Pinpoint the cell where the given text exists, returning its [x, y] midpoint coordinate. 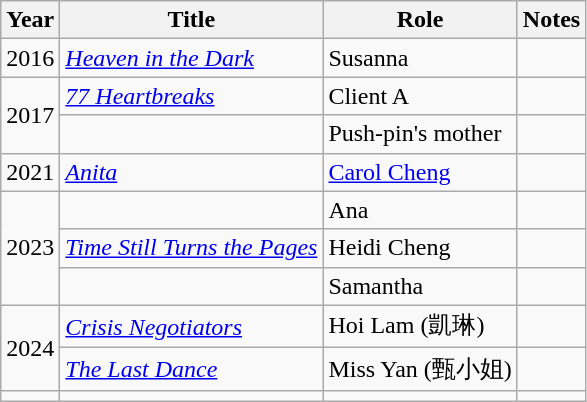
Role [420, 20]
Year [30, 20]
Samantha [420, 286]
Anita [192, 172]
Client A [420, 96]
Crisis Negotiators [192, 326]
2024 [30, 348]
Hoi Lam (凱琳) [420, 326]
Miss Yan (甄小姐) [420, 370]
The Last Dance [192, 370]
2021 [30, 172]
2016 [30, 58]
Susanna [420, 58]
77 Heartbreaks [192, 96]
Heidi Cheng [420, 248]
Title [192, 20]
2023 [30, 248]
2017 [30, 115]
Carol Cheng [420, 172]
Heaven in the Dark [192, 58]
Push-pin's mother [420, 134]
Notes [551, 20]
Ana [420, 210]
Time Still Turns the Pages [192, 248]
